For the text-containing cell, return its midpoint in [x, y] coordinate format. 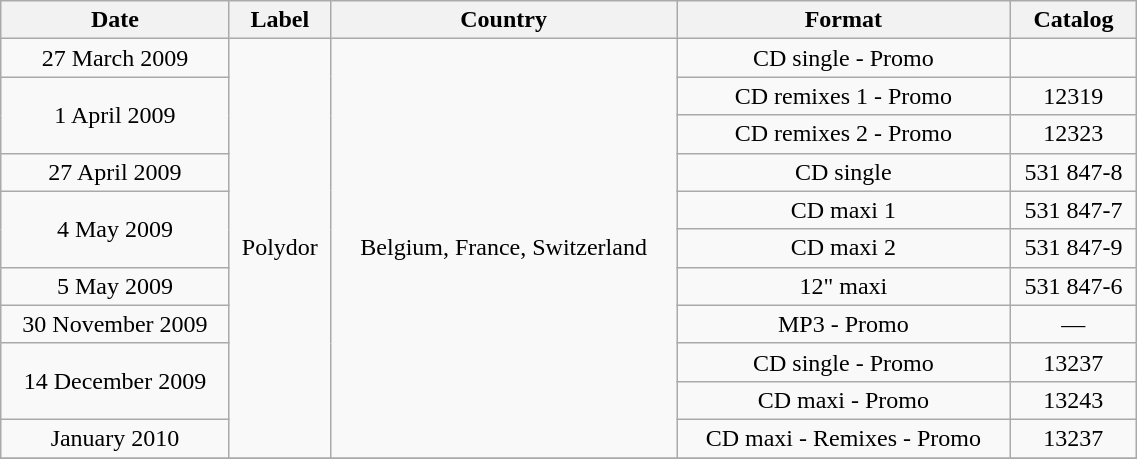
MP3 - Promo [844, 324]
30 November 2009 [115, 324]
January 2010 [115, 438]
531 847-8 [1074, 172]
CD remixes 2 - Promo [844, 134]
531 847-6 [1074, 286]
Catalog [1074, 20]
5 May 2009 [115, 286]
13243 [1074, 400]
12323 [1074, 134]
CD maxi 1 [844, 210]
Format [844, 20]
27 April 2009 [115, 172]
Date [115, 20]
Belgium, France, Switzerland [503, 248]
12319 [1074, 96]
CD maxi 2 [844, 248]
27 March 2009 [115, 58]
CD single [844, 172]
12" maxi [844, 286]
1 April 2009 [115, 115]
4 May 2009 [115, 229]
531 847-7 [1074, 210]
Country [503, 20]
Polydor [280, 248]
14 December 2009 [115, 381]
— [1074, 324]
CD remixes 1 - Promo [844, 96]
531 847-9 [1074, 248]
CD maxi - Remixes - Promo [844, 438]
Label [280, 20]
CD maxi - Promo [844, 400]
